Extract the [x, y] coordinate from the center of the cell holding the provided text.  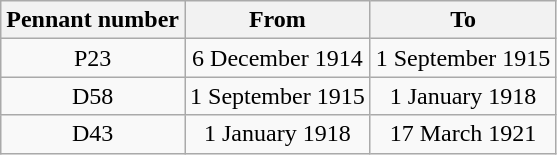
D58 [93, 96]
D43 [93, 134]
Pennant number [93, 20]
6 December 1914 [277, 58]
17 March 1921 [463, 134]
P23 [93, 58]
To [463, 20]
From [277, 20]
